Capture the cell that displays the provided text and extract its (x, y) central coordinate. 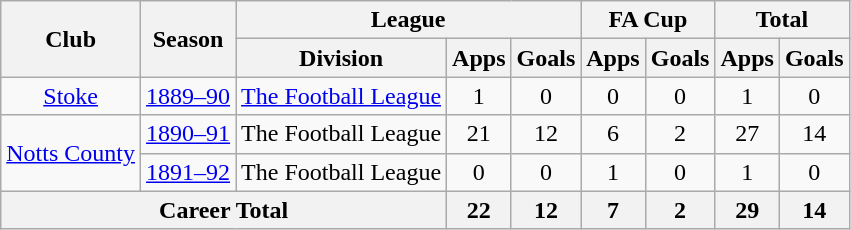
Division (342, 58)
Season (188, 39)
1890–91 (188, 134)
League (408, 20)
FA Cup (648, 20)
Club (71, 39)
Notts County (71, 153)
27 (747, 134)
21 (479, 134)
22 (479, 210)
6 (613, 134)
Total (782, 20)
Career Total (224, 210)
7 (613, 210)
1891–92 (188, 172)
29 (747, 210)
Stoke (71, 96)
1889–90 (188, 96)
